From the cell containing the given text, extract its center point as [x, y] coordinate. 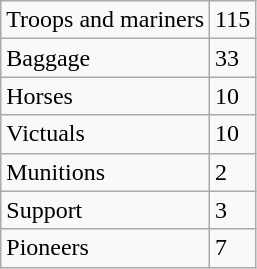
3 [233, 210]
Horses [106, 96]
7 [233, 248]
33 [233, 58]
Pioneers [106, 248]
Support [106, 210]
Troops and mariners [106, 20]
Munitions [106, 172]
Victuals [106, 134]
115 [233, 20]
Baggage [106, 58]
2 [233, 172]
